Extract the [X, Y] coordinate from the center of the cell holding the provided text.  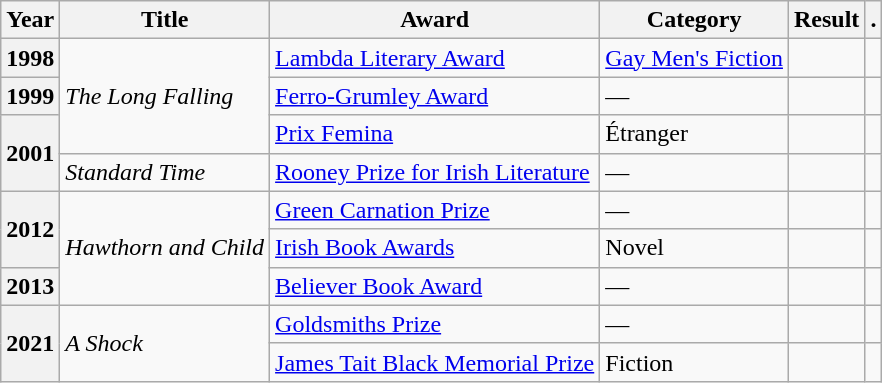
1999 [30, 96]
Title [165, 20]
Result [826, 20]
Étranger [694, 134]
2001 [30, 153]
Prix Femina [435, 134]
Gay Men's Fiction [694, 58]
Year [30, 20]
. [874, 20]
Category [694, 20]
Ferro-Grumley Award [435, 96]
Award [435, 20]
Believer Book Award [435, 286]
Hawthorn and Child [165, 248]
Lambda Literary Award [435, 58]
Rooney Prize for Irish Literature [435, 172]
2021 [30, 343]
A Shock [165, 343]
The Long Falling [165, 96]
Novel [694, 248]
1998 [30, 58]
Green Carnation Prize [435, 210]
Goldsmiths Prize [435, 324]
2013 [30, 286]
Fiction [694, 362]
Irish Book Awards [435, 248]
James Tait Black Memorial Prize [435, 362]
Standard Time [165, 172]
2012 [30, 229]
